For the text-containing cell, return its midpoint in [X, Y] coordinate format. 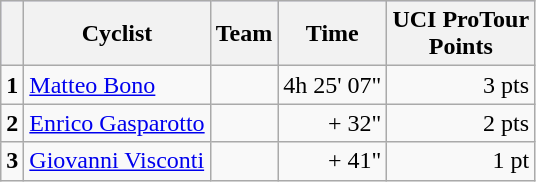
Team [244, 34]
3 pts [461, 85]
UCI ProTourPoints [461, 34]
3 [12, 161]
Giovanni Visconti [117, 161]
4h 25' 07" [332, 85]
Matteo Bono [117, 85]
1 [12, 85]
1 pt [461, 161]
Time [332, 34]
Cyclist [117, 34]
+ 32" [332, 123]
2 pts [461, 123]
+ 41" [332, 161]
2 [12, 123]
Enrico Gasparotto [117, 123]
